Return (x, y) of the center of cell containing provided text 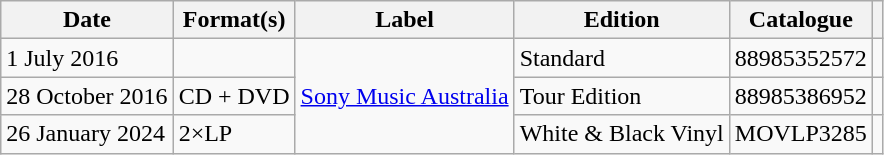
MOVLP3285 (800, 134)
Format(s) (234, 20)
Edition (622, 20)
Label (404, 20)
2×LP (234, 134)
Tour Edition (622, 96)
Catalogue (800, 20)
CD + DVD (234, 96)
Standard (622, 58)
Date (87, 20)
88985386952 (800, 96)
88985352572 (800, 58)
28 October 2016 (87, 96)
White & Black Vinyl (622, 134)
1 July 2016 (87, 58)
26 January 2024 (87, 134)
Sony Music Australia (404, 96)
